Find where the given text appears and provide that cell's center as [x, y] coordinate. 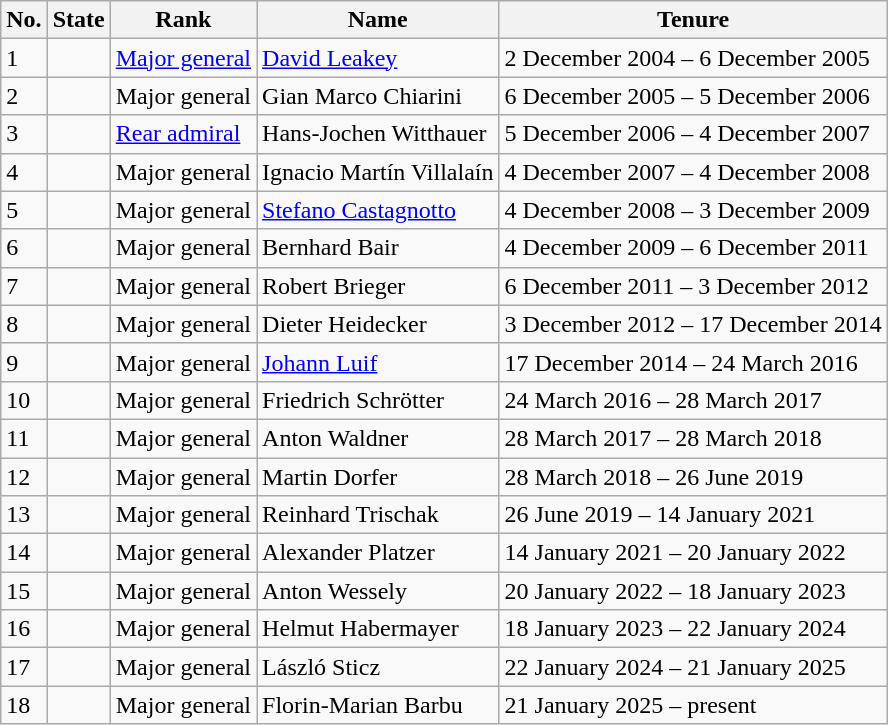
7 [24, 286]
13 [24, 515]
Reinhard Trischak [378, 515]
18 [24, 705]
20 January 2022 – 18 January 2023 [693, 591]
14 January 2021 – 20 January 2022 [693, 553]
4 [24, 172]
David Leakey [378, 58]
Florin-Marian Barbu [378, 705]
Rank [183, 20]
Gian Marco Chiarini [378, 96]
Johann Luif [378, 362]
24 March 2016 – 28 March 2017 [693, 400]
State [78, 20]
Rear admiral [183, 134]
3 [24, 134]
8 [24, 324]
28 March 2018 – 26 June 2019 [693, 477]
Anton Wessely [378, 591]
Tenure [693, 20]
22 January 2024 – 21 January 2025 [693, 667]
László Sticz [378, 667]
6 December 2005 – 5 December 2006 [693, 96]
Stefano Castagnotto [378, 210]
6 December 2011 – 3 December 2012 [693, 286]
Dieter Heidecker [378, 324]
4 December 2007 – 4 December 2008 [693, 172]
Hans-Jochen Witthauer [378, 134]
16 [24, 629]
4 December 2008 – 3 December 2009 [693, 210]
18 January 2023 – 22 January 2024 [693, 629]
9 [24, 362]
4 December 2009 – 6 December 2011 [693, 248]
Bernhard Bair [378, 248]
Friedrich Schrötter [378, 400]
17 [24, 667]
26 June 2019 – 14 January 2021 [693, 515]
5 December 2006 – 4 December 2007 [693, 134]
Martin Dorfer [378, 477]
21 January 2025 – present [693, 705]
10 [24, 400]
No. [24, 20]
15 [24, 591]
3 December 2012 – 17 December 2014 [693, 324]
Alexander Platzer [378, 553]
2 December 2004 – 6 December 2005 [693, 58]
Helmut Habermayer [378, 629]
1 [24, 58]
6 [24, 248]
11 [24, 438]
28 March 2017 – 28 March 2018 [693, 438]
12 [24, 477]
14 [24, 553]
Name [378, 20]
Robert Brieger [378, 286]
2 [24, 96]
17 December 2014 – 24 March 2016 [693, 362]
Anton Waldner [378, 438]
5 [24, 210]
Ignacio Martín Villalaín [378, 172]
